For the text-containing cell, return its midpoint in [X, Y] coordinate format. 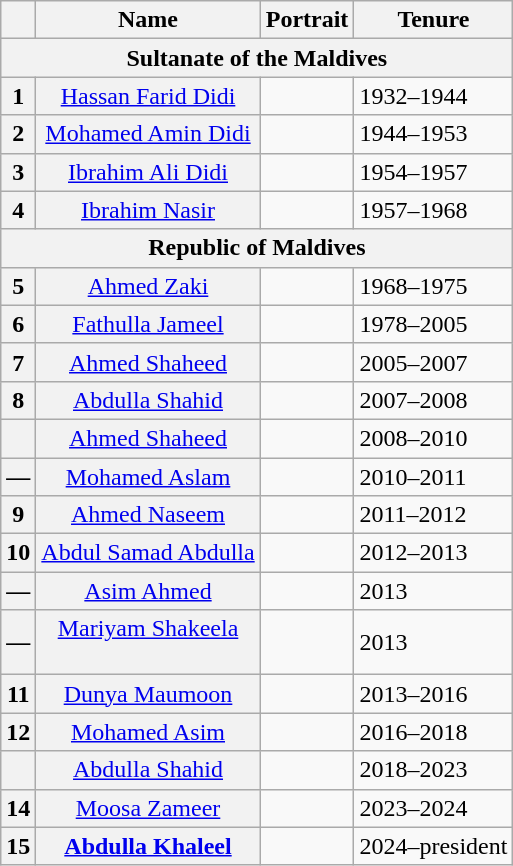
2016–2018 [434, 732]
11 [18, 694]
Ahmed Zaki [148, 286]
Abdul Samad Abdulla [148, 553]
1944–1953 [434, 134]
2005–2007 [434, 362]
2011–2012 [434, 515]
Hassan Farid Didi [148, 96]
Republic of Maldives [257, 248]
10 [18, 553]
7 [18, 362]
Ibrahim Nasir [148, 210]
1932–1944 [434, 96]
6 [18, 324]
Mohamed Asim [148, 732]
14 [18, 808]
Ibrahim Ali Didi [148, 172]
2024–president [434, 846]
Abdulla Khaleel [148, 846]
2013–2016 [434, 694]
1968–1975 [434, 286]
2012–2013 [434, 553]
1 [18, 96]
3 [18, 172]
2007–2008 [434, 400]
1954–1957 [434, 172]
2 [18, 134]
Mohamed Aslam [148, 477]
12 [18, 732]
2010–2011 [434, 477]
Asim Ahmed [148, 591]
2008–2010 [434, 438]
8 [18, 400]
15 [18, 846]
9 [18, 515]
Mariyam Shakeela [148, 642]
1978–2005 [434, 324]
Mohamed Amin Didi [148, 134]
Name [148, 20]
Sultanate of the Maldives [257, 58]
Portrait [307, 20]
1957–1968 [434, 210]
Fathulla Jameel [148, 324]
5 [18, 286]
Moosa Zameer [148, 808]
2023–2024 [434, 808]
4 [18, 210]
Ahmed Naseem [148, 515]
Tenure [434, 20]
2018–2023 [434, 770]
Dunya Maumoon [148, 694]
